Find where the given text appears and provide that cell's center as (x, y) coordinate. 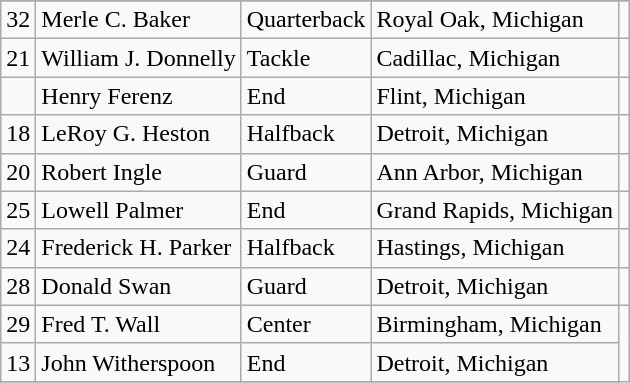
Merle C. Baker (138, 20)
24 (18, 248)
25 (18, 210)
Royal Oak, Michigan (495, 20)
Tackle (306, 58)
18 (18, 134)
Fred T. Wall (138, 324)
13 (18, 362)
Grand Rapids, Michigan (495, 210)
Ann Arbor, Michigan (495, 172)
LeRoy G. Heston (138, 134)
Flint, Michigan (495, 96)
William J. Donnelly (138, 58)
Hastings, Michigan (495, 248)
21 (18, 58)
20 (18, 172)
Robert Ingle (138, 172)
Lowell Palmer (138, 210)
Frederick H. Parker (138, 248)
28 (18, 286)
Donald Swan (138, 286)
Birmingham, Michigan (495, 324)
29 (18, 324)
Center (306, 324)
Quarterback (306, 20)
32 (18, 20)
Henry Ferenz (138, 96)
Cadillac, Michigan (495, 58)
John Witherspoon (138, 362)
